Detect which cell encompasses the target text, then output its [x, y] center coordinate. 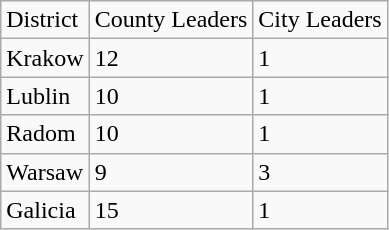
City Leaders [320, 20]
District [45, 20]
County Leaders [171, 20]
3 [320, 172]
9 [171, 172]
Warsaw [45, 172]
15 [171, 210]
Krakow [45, 58]
Galicia [45, 210]
12 [171, 58]
Lublin [45, 96]
Radom [45, 134]
